Detect which cell encompasses the target text, then output its [X, Y] center coordinate. 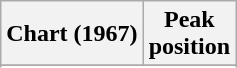
Chart (1967) [72, 34]
Peak position [189, 34]
